Capture the cell that displays the provided text and extract its [x, y] central coordinate. 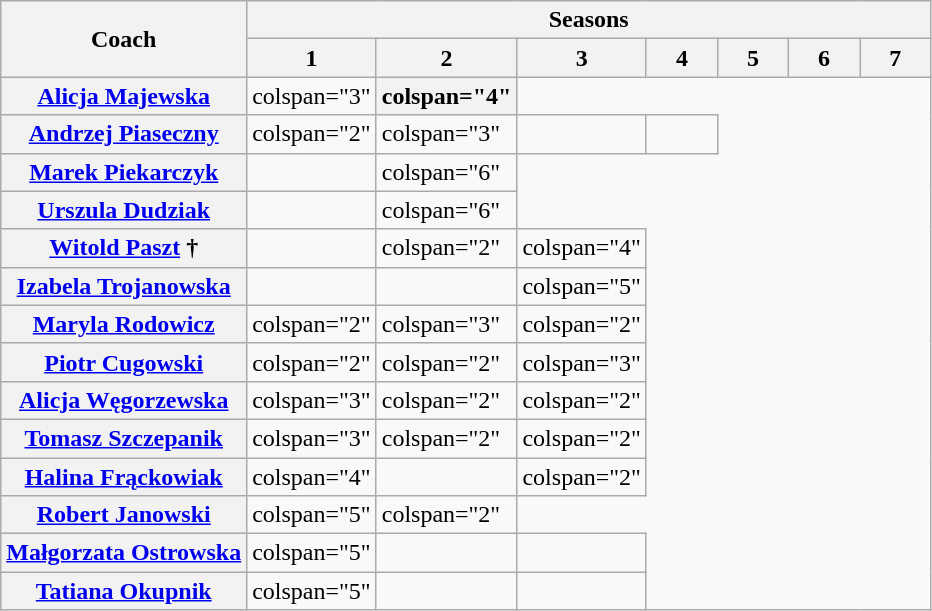
1 [312, 58]
Marek Piekarczyk [124, 172]
Robert Janowski [124, 515]
Witold Paszt † [124, 248]
4 [682, 58]
Tomasz Szczepanik [124, 438]
Tatiana Okupnik [124, 591]
Maryla Rodowicz [124, 324]
2 [446, 58]
Coach [124, 39]
Izabela Trojanowska [124, 286]
Andrzej Piaseczny [124, 134]
Alicja Węgorzewska [124, 400]
Halina Frąckowiak [124, 477]
3 [582, 58]
Małgorzata Ostrowska [124, 553]
Alicja Majewska [124, 96]
Urszula Dudziak [124, 210]
Piotr Cugowski [124, 362]
Seasons [589, 20]
7 [896, 58]
6 [824, 58]
5 [754, 58]
